Capture the cell that displays the provided text and extract its [X, Y] central coordinate. 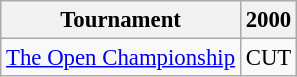
Tournament [121, 20]
CUT [268, 58]
The Open Championship [121, 58]
2000 [268, 20]
